Locate the cell with the specified text and output its [X, Y] center coordinate. 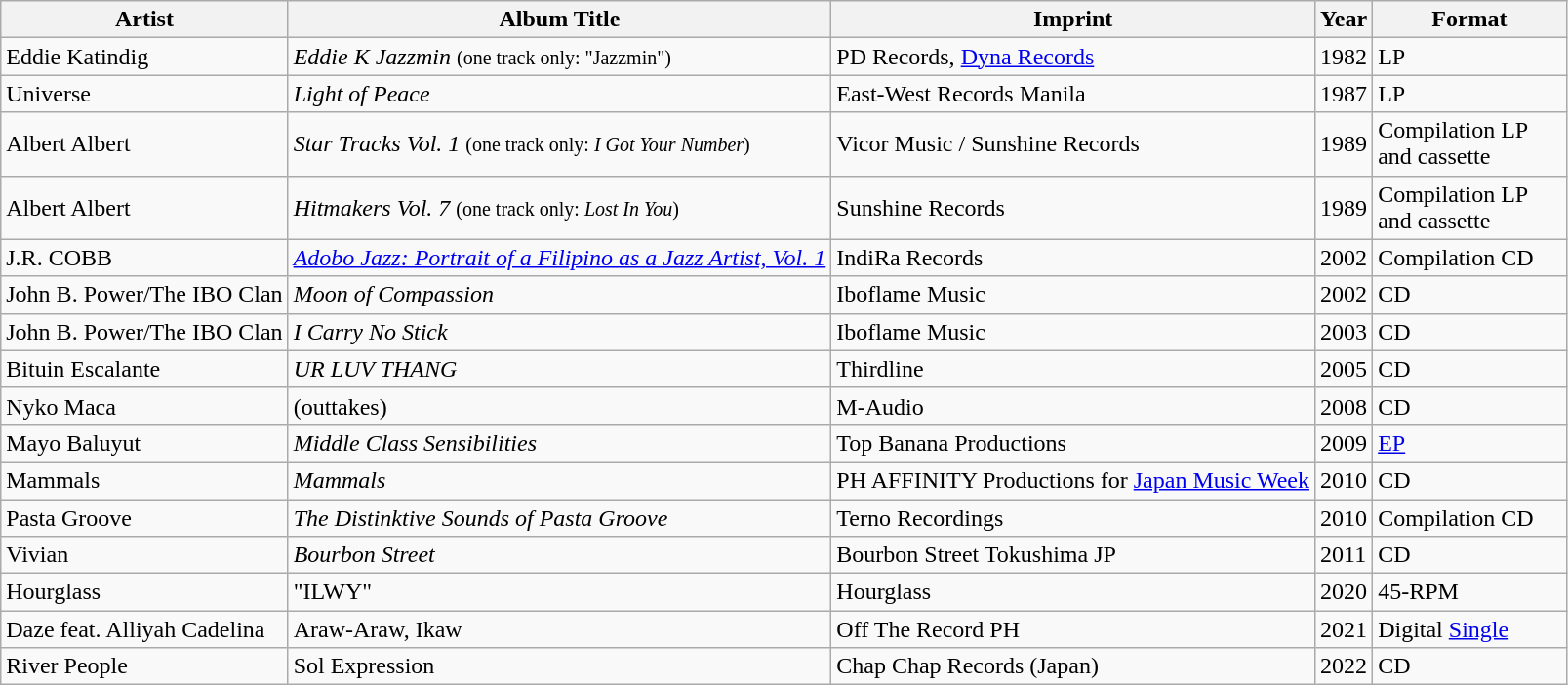
Off The Record PH [1073, 629]
2021 [1345, 629]
Bourbon Street Tokushima JP [1073, 555]
Hitmakers Vol. 7 (one track only: Lost In You) [560, 207]
Moon of Compassion [560, 295]
PH AFFINITY Productions for Japan Music Week [1073, 480]
Adobo Jazz: Portrait of a Filipino as a Jazz Artist, Vol. 1 [560, 258]
Vivian [144, 555]
Digital Single [1469, 629]
Light of Peace [560, 94]
J.R. COBB [144, 258]
Eddie K Jazzmin (one track only: "Jazzmin") [560, 57]
Format [1469, 20]
Imprint [1073, 20]
Album Title [560, 20]
2020 [1345, 592]
2008 [1345, 406]
Star Tracks Vol. 1 (one track only: I Got Your Number) [560, 144]
2011 [1345, 555]
Top Banana Productions [1073, 443]
Mayo Baluyut [144, 443]
Universe [144, 94]
The Distinktive Sounds of Pasta Groove [560, 518]
Terno Recordings [1073, 518]
Sunshine Records [1073, 207]
Bourbon Street [560, 555]
Sol Expression [560, 666]
45-RPM [1469, 592]
Thirdline [1073, 369]
M-Audio [1073, 406]
"ILWY" [560, 592]
2005 [1345, 369]
Vicor Music / Sunshine Records [1073, 144]
I Carry No Stick [560, 332]
Eddie Katindig [144, 57]
Araw-Araw, Ikaw [560, 629]
Middle Class Sensibilities [560, 443]
PD Records, Dyna Records [1073, 57]
East-West Records Manila [1073, 94]
IndiRa Records [1073, 258]
2022 [1345, 666]
1982 [1345, 57]
Nyko Maca [144, 406]
1987 [1345, 94]
Artist [144, 20]
Chap Chap Records (Japan) [1073, 666]
EP [1469, 443]
Year [1345, 20]
Pasta Groove [144, 518]
Bituin Escalante [144, 369]
2003 [1345, 332]
UR LUV THANG [560, 369]
River People [144, 666]
(outtakes) [560, 406]
Daze feat. Alliyah Cadelina [144, 629]
2009 [1345, 443]
